Scan for the cell matching the given text and deliver its (X, Y) coordinate at center. 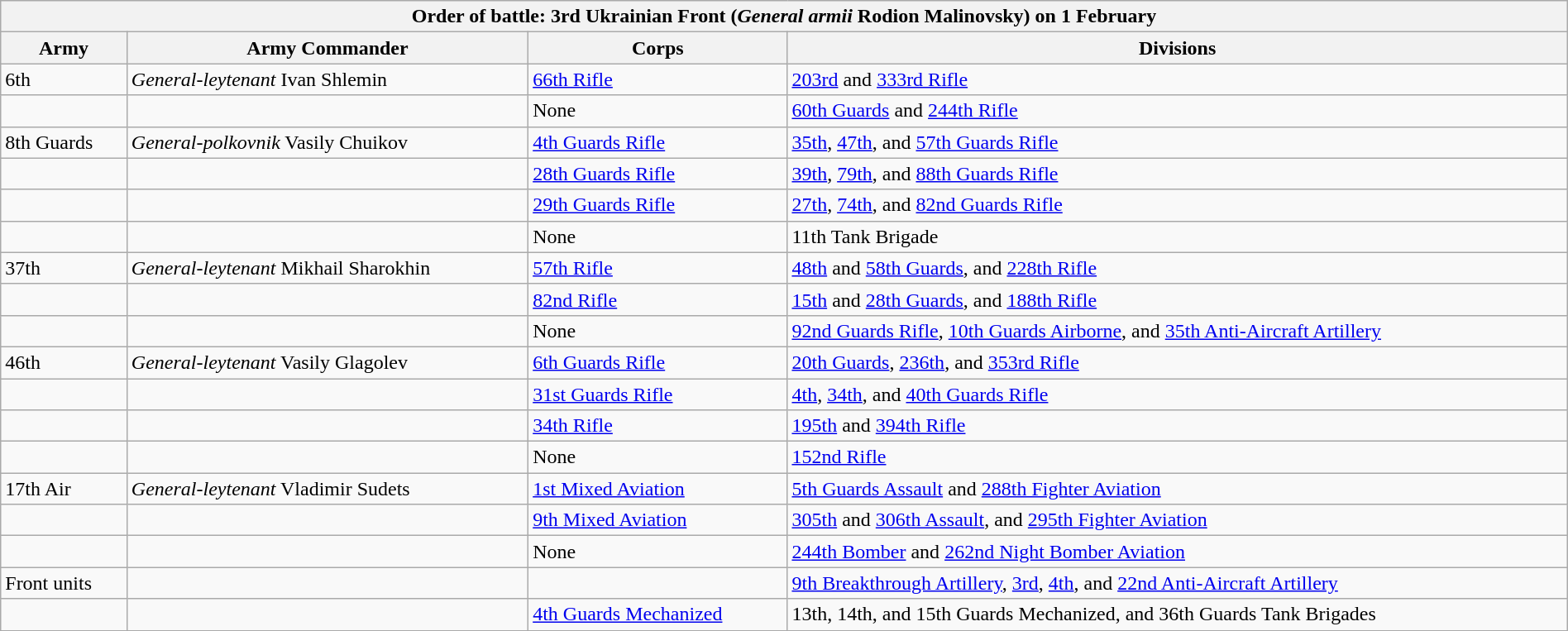
31st Guards Rifle (658, 394)
203rd and 333rd Rifle (1178, 79)
82nd Rifle (658, 299)
35th, 47th, and 57th Guards Rifle (1178, 142)
34th Rifle (658, 426)
6th (65, 79)
66th Rifle (658, 79)
4th, 34th, and 40th Guards Rifle (1178, 394)
Order of battle: 3rd Ukrainian Front (General armii Rodion Malinovsky) on 1 February (784, 17)
305th and 306th Assault, and 295th Fighter Aviation (1178, 520)
4th Guards Rifle (658, 142)
6th Guards Rifle (658, 362)
60th Guards and 244th Rifle (1178, 111)
Army (65, 48)
92nd Guards Rifle, 10th Guards Airborne, and 35th Anti-Aircraft Artillery (1178, 331)
27th, 74th, and 82nd Guards Rifle (1178, 205)
29th Guards Rifle (658, 205)
4th Guards Mechanized (658, 614)
5th Guards Assault and 288th Fighter Aviation (1178, 489)
Corps (658, 48)
Army Commander (327, 48)
37th (65, 268)
39th, 79th, and 88th Guards Rifle (1178, 174)
9th Breakthrough Artillery, 3rd, 4th, and 22nd Anti-Aircraft Artillery (1178, 583)
13th, 14th, and 15th Guards Mechanized, and 36th Guards Tank Brigades (1178, 614)
General-leytenant Mikhail Sharokhin (327, 268)
Front units (65, 583)
195th and 394th Rifle (1178, 426)
48th and 58th Guards, and 228th Rifle (1178, 268)
57th Rifle (658, 268)
General-leytenant Ivan Shlemin (327, 79)
General-leytenant Vasily Glagolev (327, 362)
9th Mixed Aviation (658, 520)
46th (65, 362)
20th Guards, 236th, and 353rd Rifle (1178, 362)
15th and 28th Guards, and 188th Rifle (1178, 299)
11th Tank Brigade (1178, 237)
17th Air (65, 489)
Divisions (1178, 48)
General-leytenant Vladimir Sudets (327, 489)
244th Bomber and 262nd Night Bomber Aviation (1178, 552)
General-polkovnik Vasily Chuikov (327, 142)
152nd Rifle (1178, 457)
8th Guards (65, 142)
28th Guards Rifle (658, 174)
1st Mixed Aviation (658, 489)
